Capture the cell that displays the provided text and extract its (x, y) central coordinate. 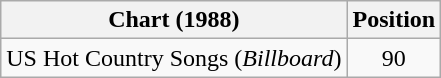
90 (394, 58)
Position (394, 20)
US Hot Country Songs (Billboard) (174, 58)
Chart (1988) (174, 20)
